From the cell containing the given text, extract its center point as (x, y) coordinate. 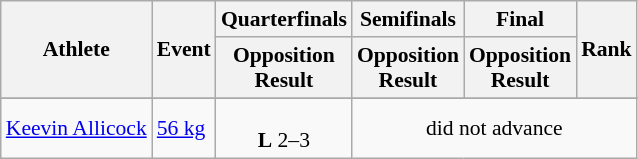
Athlete (76, 50)
Rank (606, 50)
Event (184, 50)
Quarterfinals (284, 19)
L 2–3 (284, 128)
56 kg (184, 128)
Keevin Allicock (76, 128)
did not advance (494, 128)
Semifinals (408, 19)
Final (520, 19)
